Locate the cell with the specified text and output its [X, Y] center coordinate. 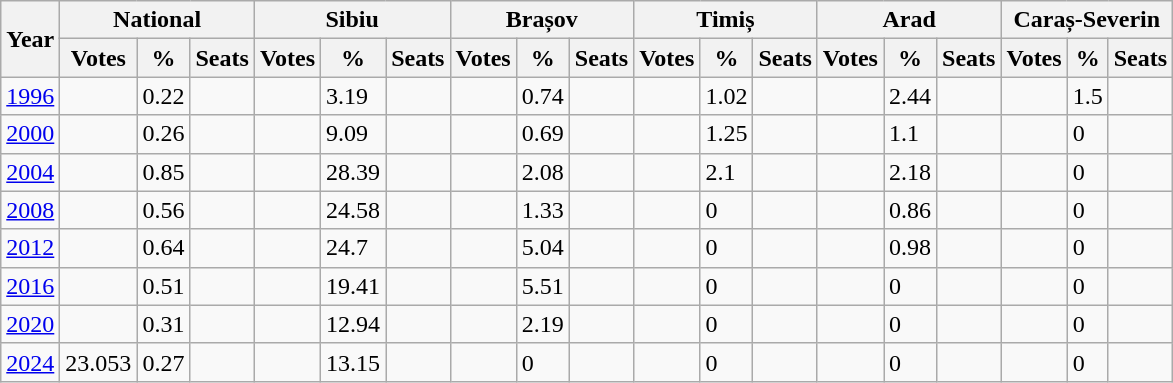
2024 [30, 362]
0.74 [542, 96]
1.25 [726, 134]
19.41 [354, 286]
13.15 [354, 362]
1.5 [1088, 96]
5.51 [542, 286]
0.22 [164, 96]
0.31 [164, 324]
Sibiu [352, 20]
2008 [30, 210]
0.51 [164, 286]
12.94 [354, 324]
0.86 [910, 210]
1.02 [726, 96]
24.58 [354, 210]
Brașov [542, 20]
1996 [30, 96]
2.19 [542, 324]
Timiș [726, 20]
2016 [30, 286]
23.053 [98, 362]
Year [30, 39]
2012 [30, 248]
Caraș-Severin [1087, 20]
0.69 [542, 134]
0.98 [910, 248]
2.44 [910, 96]
2.18 [910, 172]
2004 [30, 172]
9.09 [354, 134]
28.39 [354, 172]
2020 [30, 324]
Arad [909, 20]
0.64 [164, 248]
2000 [30, 134]
0.56 [164, 210]
0.27 [164, 362]
2.08 [542, 172]
3.19 [354, 96]
National [158, 20]
1.33 [542, 210]
0.85 [164, 172]
24.7 [354, 248]
2.1 [726, 172]
0.26 [164, 134]
5.04 [542, 248]
1.1 [910, 134]
